Find where the given text appears and provide that cell's center as [x, y] coordinate. 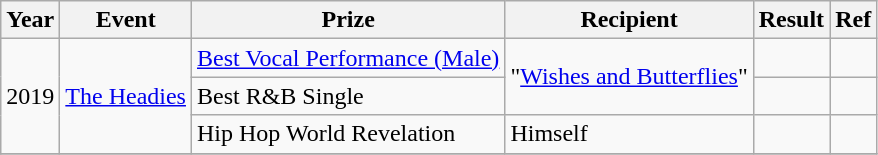
Result [791, 20]
Hip Hop World Revelation [348, 134]
Himself [629, 134]
Recipient [629, 20]
Best R&B Single [348, 96]
Prize [348, 20]
"Wishes and Butterflies" [629, 77]
The Headies [126, 96]
Year [30, 20]
Ref [854, 20]
Best Vocal Performance (Male) [348, 58]
Event [126, 20]
2019 [30, 96]
